Capture the cell that displays the provided text and extract its (X, Y) central coordinate. 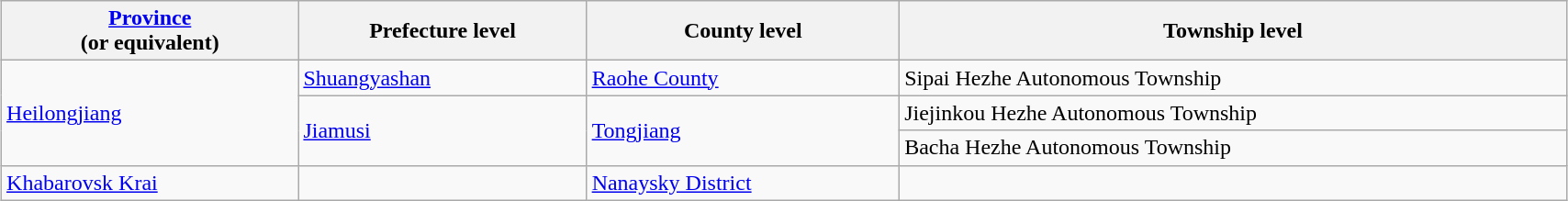
Heilongjiang (151, 113)
Shuangyashan (442, 78)
Prefecture level (442, 31)
Jiamusi (442, 130)
Township level (1234, 31)
Khabarovsk Krai (151, 183)
Province (or equivalent) (151, 31)
Sipai Hezhe Autonomous Township (1234, 78)
Jiejinkou Hezhe Autonomous Township (1234, 113)
Nanaysky District (744, 183)
Tongjiang (744, 130)
Bacha Hezhe Autonomous Township (1234, 148)
Raohe County (744, 78)
County level (744, 31)
